Determine the [x, y] coordinate at the center of the cell enclosing the given text.  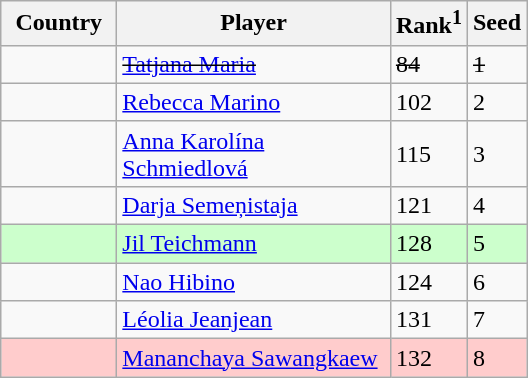
128 [428, 244]
131 [428, 320]
Rank1 [428, 24]
124 [428, 282]
Darja Semeņistaja [254, 205]
121 [428, 205]
Player [254, 24]
3 [496, 154]
7 [496, 320]
8 [496, 358]
2 [496, 102]
6 [496, 282]
84 [428, 64]
5 [496, 244]
Anna Karolína Schmiedlová [254, 154]
Rebecca Marino [254, 102]
102 [428, 102]
Léolia Jeanjean [254, 320]
115 [428, 154]
4 [496, 205]
Country [59, 24]
Seed [496, 24]
Tatjana Maria [254, 64]
Nao Hibino [254, 282]
132 [428, 358]
1 [496, 64]
Mananchaya Sawangkaew [254, 358]
Jil Teichmann [254, 244]
